Return (x, y) of the center of cell containing provided text 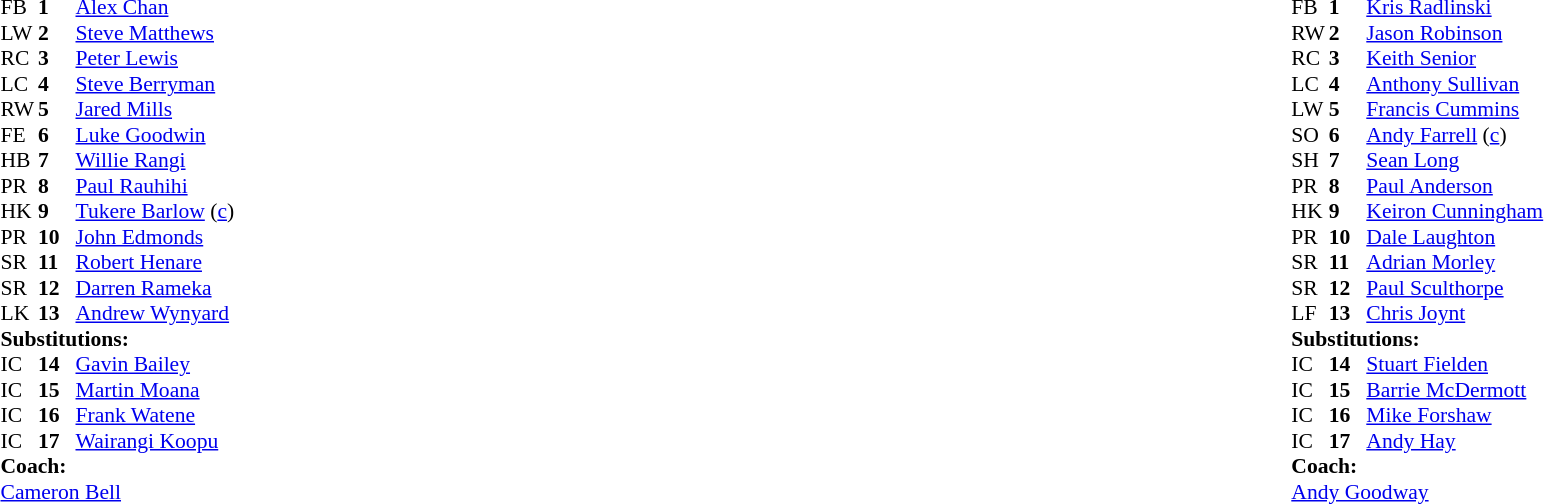
Chris Joynt (1454, 313)
Dale Laughton (1454, 237)
Anthony Sullivan (1454, 84)
FE (19, 135)
Andy Hay (1454, 441)
Martin Moana (156, 390)
Paul Rauhihi (156, 186)
HB (19, 161)
Sean Long (1454, 161)
Willie Rangi (156, 161)
Luke Goodwin (156, 135)
Jared Mills (156, 109)
Jason Robinson (1454, 33)
Robert Henare (156, 263)
Andy Farrell (c) (1454, 135)
Peter Lewis (156, 59)
Gavin Bailey (156, 365)
Darren Rameka (156, 288)
Andrew Wynyard (156, 313)
SH (1310, 161)
Stuart Fielden (1454, 365)
Paul Sculthorpe (1454, 288)
Mike Forshaw (1454, 415)
SO (1310, 135)
LF (1310, 313)
John Edmonds (156, 237)
Paul Anderson (1454, 186)
Steve Berryman (156, 84)
Wairangi Koopu (156, 441)
Steve Matthews (156, 33)
Keith Senior (1454, 59)
Keiron Cunningham (1454, 211)
Frank Watene (156, 415)
Barrie McDermott (1454, 390)
Adrian Morley (1454, 263)
Francis Cummins (1454, 109)
LK (19, 313)
Tukere Barlow (c) (156, 211)
